Determine the (X, Y) coordinate at the center of the cell enclosing the given text.  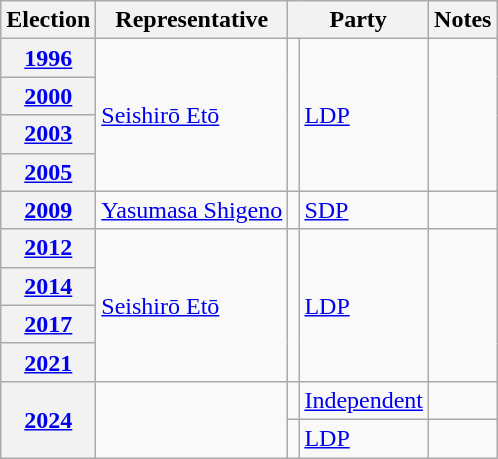
Election (48, 20)
2005 (48, 172)
2009 (48, 210)
2024 (48, 419)
Representative (192, 20)
Party (358, 20)
2021 (48, 362)
2017 (48, 324)
Notes (463, 20)
2014 (48, 286)
2003 (48, 134)
Independent (364, 400)
SDP (364, 210)
2012 (48, 248)
Yasumasa Shigeno (192, 210)
2000 (48, 96)
1996 (48, 58)
